Scan for the cell matching the given text and deliver its (x, y) coordinate at center. 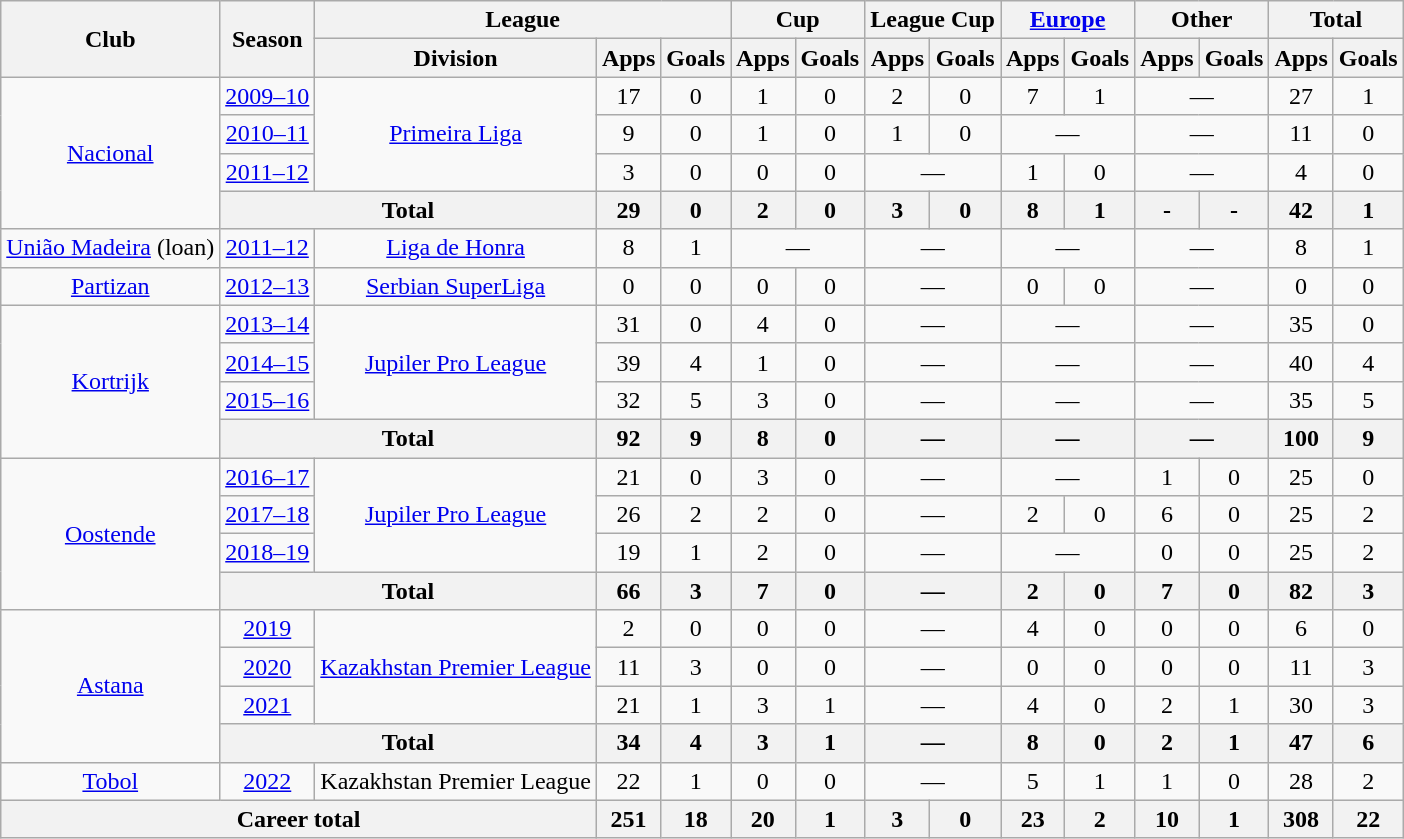
2017–18 (268, 515)
29 (628, 210)
308 (1301, 819)
Serbian SuperLiga (456, 286)
Season (268, 39)
Nacional (110, 153)
2022 (268, 781)
82 (1301, 591)
28 (1301, 781)
18 (696, 819)
Club (110, 39)
2012–13 (268, 286)
2013–14 (268, 324)
20 (763, 819)
2018–19 (268, 553)
Primeira Liga (456, 134)
League Cup (933, 20)
32 (628, 400)
19 (628, 553)
40 (1301, 362)
10 (1167, 819)
Partizan (110, 286)
92 (628, 438)
31 (628, 324)
Other (1202, 20)
Tobol (110, 781)
Kortrijk (110, 381)
2009–10 (268, 96)
União Madeira (loan) (110, 248)
39 (628, 362)
251 (628, 819)
34 (628, 743)
Career total (299, 819)
23 (1032, 819)
27 (1301, 96)
66 (628, 591)
Astana (110, 686)
2019 (268, 629)
Liga de Honra (456, 248)
26 (628, 515)
2020 (268, 667)
17 (628, 96)
Division (456, 58)
2014–15 (268, 362)
Cup (798, 20)
2021 (268, 705)
2015–16 (268, 400)
42 (1301, 210)
30 (1301, 705)
2016–17 (268, 477)
Oostende (110, 534)
47 (1301, 743)
League (523, 20)
Europe (1067, 20)
2010–11 (268, 134)
100 (1301, 438)
